Return [X, Y] of the center of cell containing provided text 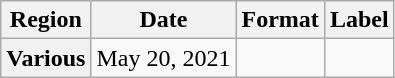
Date [164, 20]
Label [359, 20]
Various [46, 58]
May 20, 2021 [164, 58]
Format [280, 20]
Region [46, 20]
